Determine the (X, Y) coordinate at the center of the cell enclosing the given text.  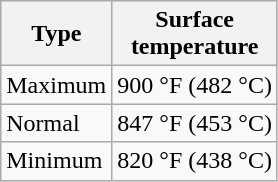
Surfacetemperature (195, 34)
Normal (56, 123)
Maximum (56, 85)
900 °F (482 °C) (195, 85)
820 °F (438 °C) (195, 161)
Minimum (56, 161)
847 °F (453 °C) (195, 123)
Type (56, 34)
